Output the (X, Y) coordinate of the center of the cell containing the given text.  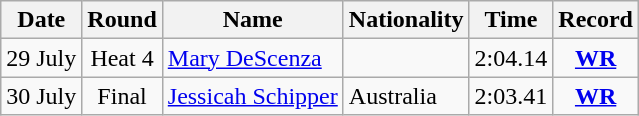
Time (511, 20)
Record (596, 20)
30 July (42, 96)
29 July (42, 58)
Final (122, 96)
Name (252, 20)
Date (42, 20)
2:04.14 (511, 58)
Heat 4 (122, 58)
Mary DeScenza (252, 58)
Nationality (406, 20)
Australia (406, 96)
Round (122, 20)
Jessicah Schipper (252, 96)
2:03.41 (511, 96)
